Extract the (X, Y) coordinate from the center of the cell holding the provided text.  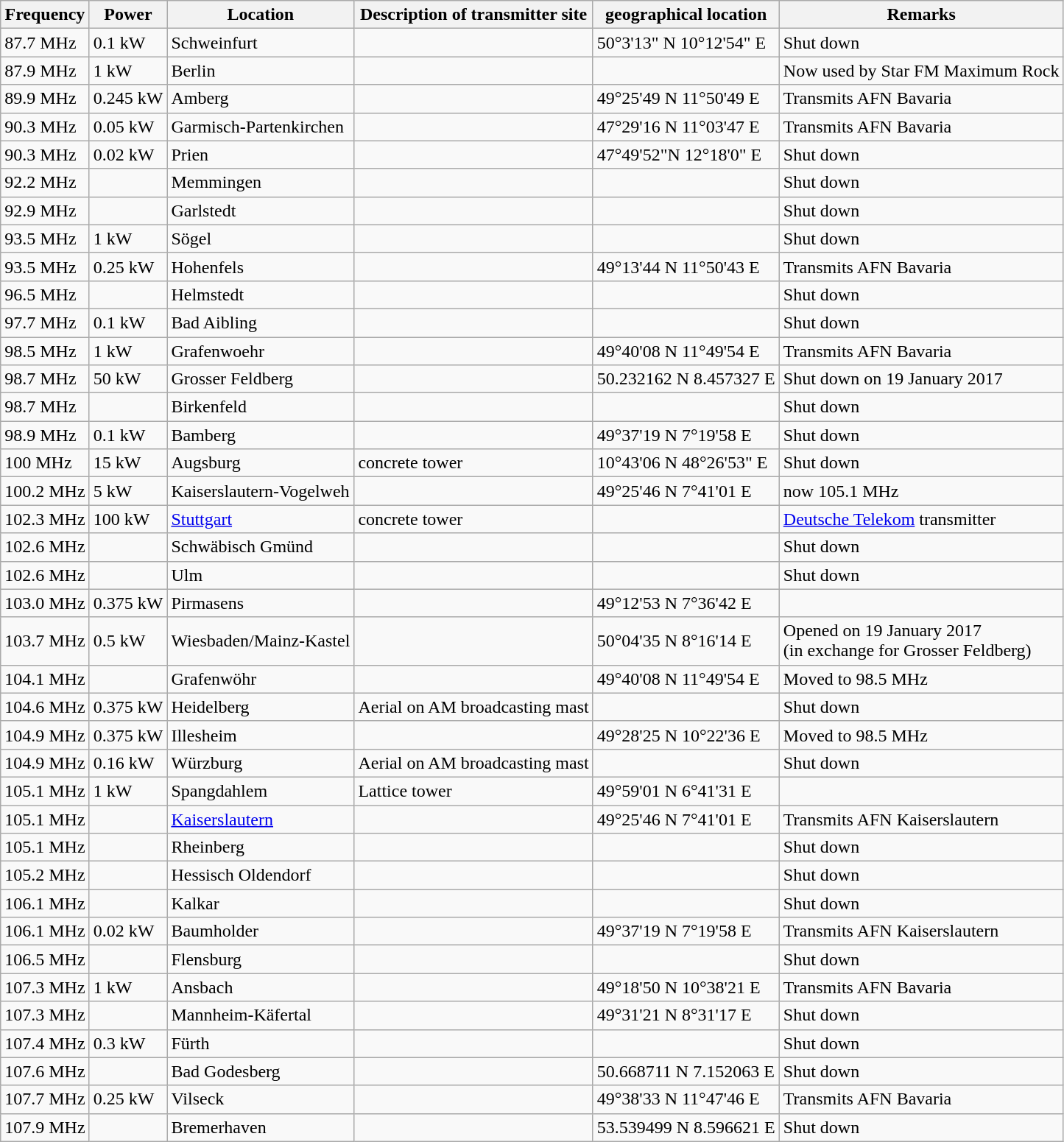
now 105.1 MHz (921, 491)
Garmisch-Partenkirchen (261, 127)
Ansbach (261, 987)
Opened on 19 January 2017(in exchange for Grosser Feldberg) (921, 641)
Rheinberg (261, 847)
49°18'50 N 10°38'21 E (686, 987)
Heidelberg (261, 707)
47°29'16 N 11°03'47 E (686, 127)
96.5 MHz (45, 295)
Grafenwöhr (261, 679)
Mannheim-Käfertal (261, 1015)
Hohenfels (261, 267)
98.5 MHz (45, 351)
0.05 kW (128, 127)
Vilseck (261, 1099)
Remarks (921, 15)
107.7 MHz (45, 1099)
Location (261, 15)
100 kW (128, 519)
87.9 MHz (45, 71)
Grafenwoehr (261, 351)
Flensburg (261, 959)
Kalkar (261, 903)
Memmingen (261, 183)
Illesheim (261, 735)
47°49'52"N 12°18'0" E (686, 155)
Prien (261, 155)
0.16 kW (128, 763)
Bad Godesberg (261, 1071)
Schwäbisch Gmünd (261, 547)
103.0 MHz (45, 603)
53.539499 N 8.596621 E (686, 1127)
49°59'01 N 6°41'31 E (686, 791)
Power (128, 15)
49°13'44 N 11°50'43 E (686, 267)
0.3 kW (128, 1043)
50.232162 N 8.457327 E (686, 379)
Helmstedt (261, 295)
10°43'06 N 48°26'53" E (686, 463)
49°25'49 N 11°50'49 E (686, 99)
Schweinfurt (261, 43)
Wiesbaden/Mainz-Kastel (261, 641)
Kaiserslautern (261, 820)
Stuttgart (261, 519)
Grosser Feldberg (261, 379)
Pirmasens (261, 603)
5 kW (128, 491)
Kaiserslautern-Vogelweh (261, 491)
50.668711 N 7.152063 E (686, 1071)
Bamberg (261, 435)
97.7 MHz (45, 322)
106.5 MHz (45, 959)
107.4 MHz (45, 1043)
Spangdahlem (261, 791)
87.7 MHz (45, 43)
Berlin (261, 71)
104.1 MHz (45, 679)
15 kW (128, 463)
Würzburg (261, 763)
Lattice tower (473, 791)
89.9 MHz (45, 99)
Sögel (261, 239)
Bremerhaven (261, 1127)
Shut down on 19 January 2017 (921, 379)
Description of transmitter site (473, 15)
Hessisch Oldendorf (261, 875)
49°31'21 N 8°31'17 E (686, 1015)
Frequency (45, 15)
0.5 kW (128, 641)
Deutsche Telekom transmitter (921, 519)
92.2 MHz (45, 183)
0.245 kW (128, 99)
104.6 MHz (45, 707)
107.9 MHz (45, 1127)
92.9 MHz (45, 211)
Bad Aibling (261, 322)
50°3'13" N 10°12'54" E (686, 43)
98.9 MHz (45, 435)
50°04'35 N 8°16'14 E (686, 641)
107.6 MHz (45, 1071)
Augsburg (261, 463)
Garlstedt (261, 211)
Amberg (261, 99)
50 kW (128, 379)
Now used by Star FM Maximum Rock (921, 71)
geographical location (686, 15)
100 MHz (45, 463)
100.2 MHz (45, 491)
Ulm (261, 575)
Baumholder (261, 931)
49°28'25 N 10°22'36 E (686, 735)
105.2 MHz (45, 875)
49°38'33 N 11°47'46 E (686, 1099)
Birkenfeld (261, 407)
Fürth (261, 1043)
103.7 MHz (45, 641)
49°12'53 N 7°36'42 E (686, 603)
102.3 MHz (45, 519)
